Return the (X, Y) coordinate for the center point of the cell that contains the specified text.  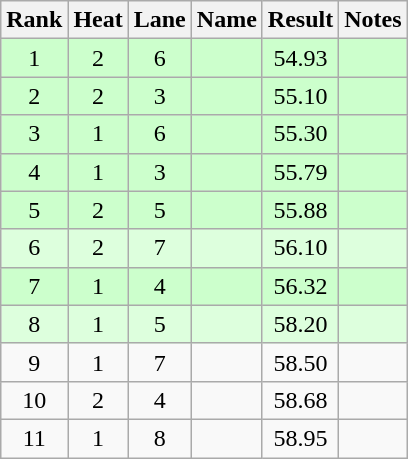
55.79 (300, 172)
Rank (34, 20)
55.88 (300, 210)
Result (300, 20)
9 (34, 362)
58.20 (300, 324)
54.93 (300, 58)
58.95 (300, 438)
56.10 (300, 248)
11 (34, 438)
Lane (160, 20)
Notes (373, 20)
55.10 (300, 96)
56.32 (300, 286)
Heat (98, 20)
58.50 (300, 362)
Name (226, 20)
58.68 (300, 400)
55.30 (300, 134)
10 (34, 400)
